Return [X, Y] of the center of cell containing provided text 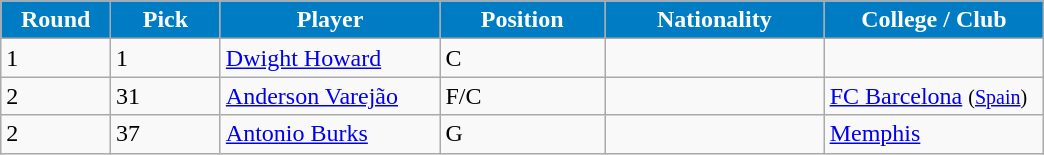
C [522, 58]
Antonio Burks [330, 134]
FC Barcelona (Spain) [934, 96]
Player [330, 20]
31 [166, 96]
37 [166, 134]
Round [56, 20]
Nationality [715, 20]
Pick [166, 20]
Dwight Howard [330, 58]
Position [522, 20]
College / Club [934, 20]
Anderson Varejão [330, 96]
G [522, 134]
Memphis [934, 134]
F/C [522, 96]
